Return the [x, y] coordinate for the center point of the cell that contains the specified text.  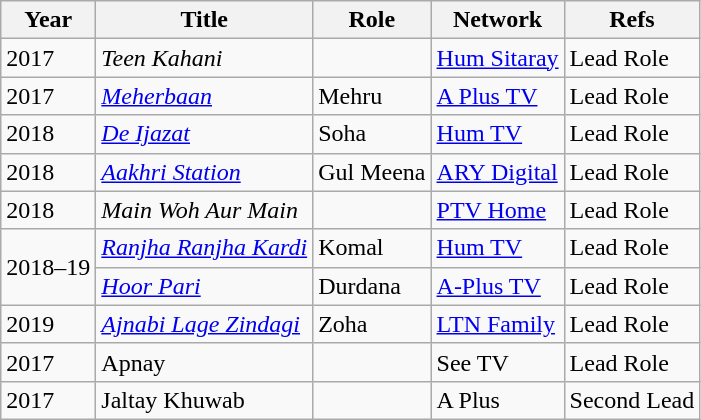
Jaltay Khuwab [204, 400]
Role [372, 20]
A-Plus TV [498, 286]
Durdana [372, 286]
Title [204, 20]
Gul Meena [372, 172]
De Ijazat [204, 134]
ARY Digital [498, 172]
Second Lead [632, 400]
LTN Family [498, 324]
A Plus TV [498, 96]
Apnay [204, 362]
PTV Home [498, 210]
Aakhri Station [204, 172]
Ajnabi Lage Zindagi [204, 324]
Teen Kahani [204, 58]
2019 [48, 324]
Hum Sitaray [498, 58]
A Plus [498, 400]
Ranjha Ranjha Kardi [204, 248]
Meherbaan [204, 96]
Refs [632, 20]
See TV [498, 362]
2018–19 [48, 267]
Komal [372, 248]
Hoor Pari [204, 286]
Year [48, 20]
Mehru [372, 96]
Main Woh Aur Main [204, 210]
Zoha [372, 324]
Soha [372, 134]
Network [498, 20]
